Provide the [x, y] coordinate of the cell's center where the given text is located.  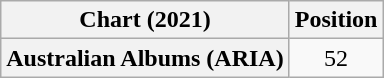
Chart (2021) [145, 20]
Australian Albums (ARIA) [145, 58]
52 [336, 58]
Position [336, 20]
